Extract the (X, Y) coordinate from the center of the cell holding the provided text.  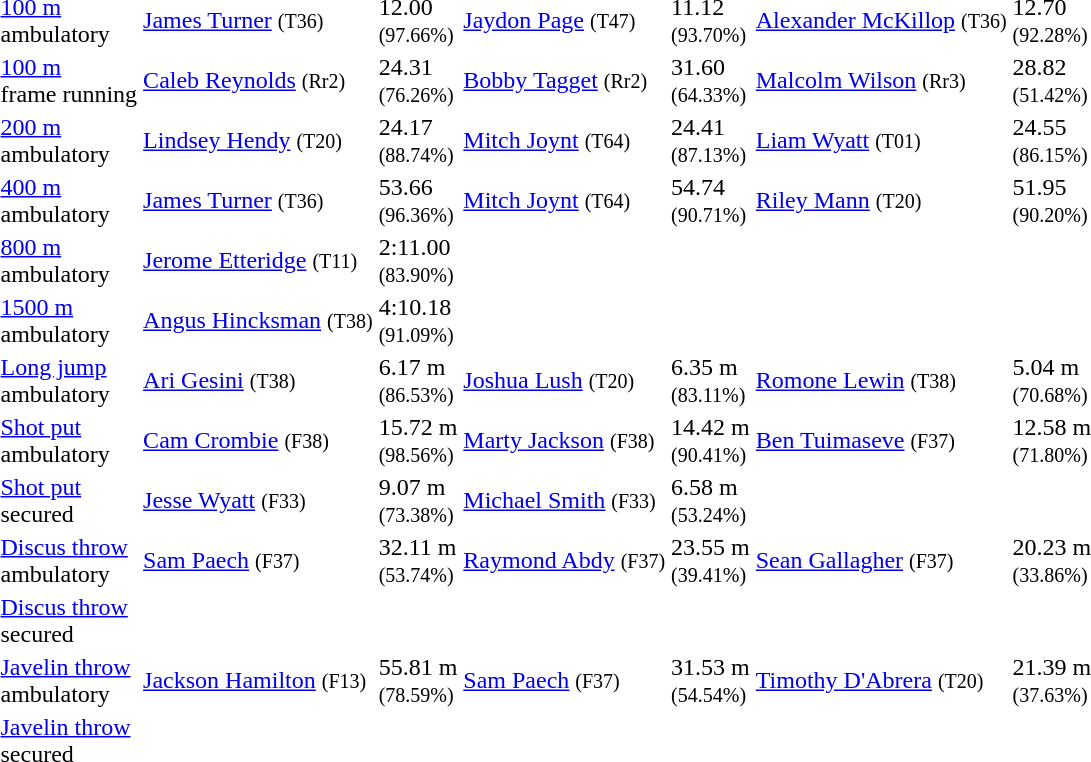
Joshua Lush (T20) (564, 380)
6.17 m (86.53%) (418, 380)
4:10.18 (91.09%) (418, 320)
Ari Gesini (T38) (258, 380)
Jerome Etteridge (T11) (258, 260)
Raymond Abdy (F37) (564, 560)
Ben Tuimaseve (F37) (881, 440)
Romone Lewin (T38) (881, 380)
53.66 (96.36%) (418, 200)
24.31 (76.26%) (418, 80)
Michael Smith (F33) (564, 500)
31.60 (64.33%) (711, 80)
Bobby Tagget (Rr2) (564, 80)
24.41 (87.13%) (711, 140)
9.07 m (73.38%) (418, 500)
Riley Mann (T20) (881, 200)
Malcolm Wilson (Rr3) (881, 80)
32.11 m (53.74%) (418, 560)
Jesse Wyatt (F33) (258, 500)
6.35 m (83.11%) (711, 380)
54.74 (90.71%) (711, 200)
6.58 m (53.24%) (711, 500)
23.55 m (39.41%) (711, 560)
Lindsey Hendy (T20) (258, 140)
Caleb Reynolds (Rr2) (258, 80)
Sean Gallagher (F37) (881, 560)
Liam Wyatt (T01) (881, 140)
24.17 (88.74%) (418, 140)
Timothy D'Abrera (T20) (881, 680)
31.53 m (54.54%) (711, 680)
Marty Jackson (F38) (564, 440)
55.81 m (78.59%) (418, 680)
14.42 m (90.41%) (711, 440)
2:11.00 (83.90%) (418, 260)
15.72 m (98.56%) (418, 440)
James Turner (T36) (258, 200)
Jackson Hamilton (F13) (258, 680)
Cam Crombie (F38) (258, 440)
Angus Hincksman (T38) (258, 320)
